Return the [x, y] coordinate for the center point of the cell that contains the specified text.  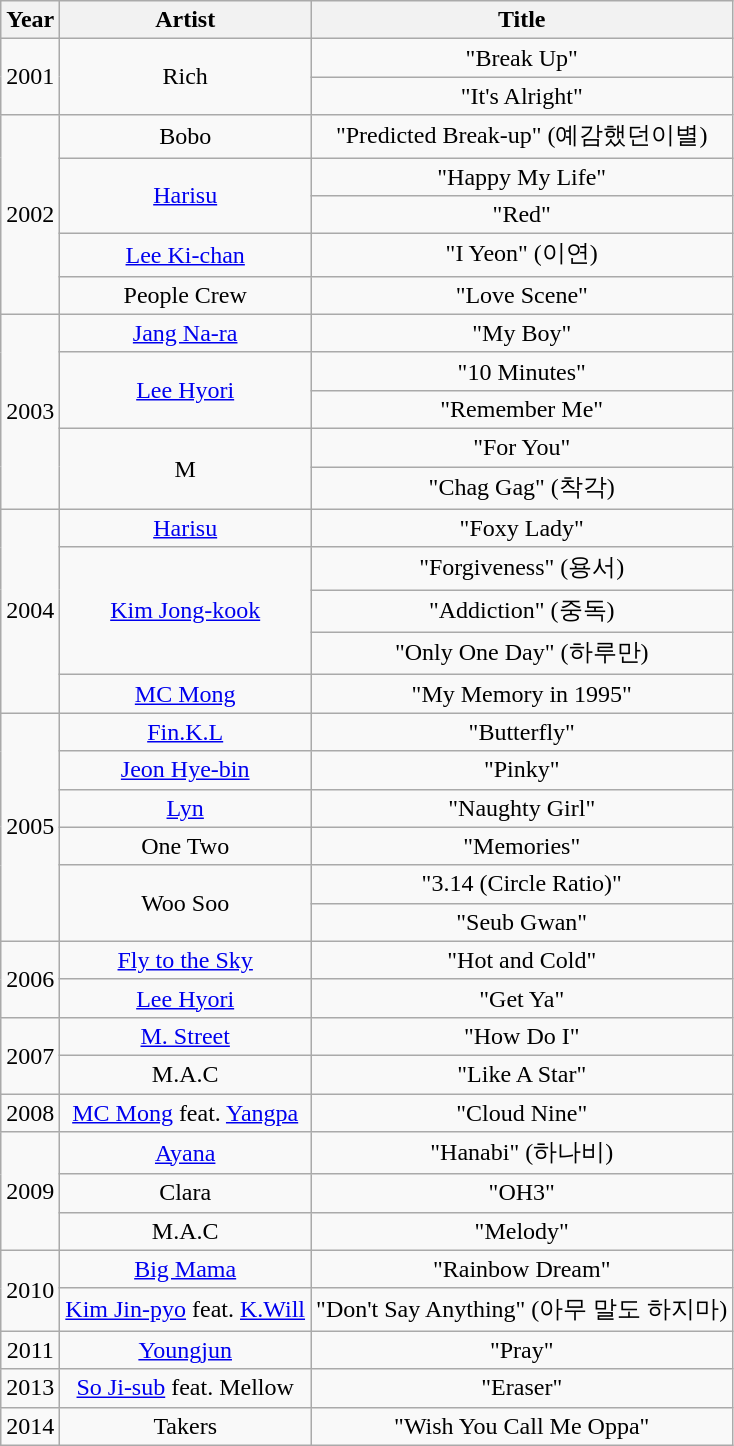
MC Mong [186, 694]
Fly to the Sky [186, 960]
"Don't Say Anything" (아무 말도 하지마) [522, 1310]
Rich [186, 77]
"Hot and Cold" [522, 960]
"Happy My Life" [522, 177]
"Chag Gag" (착각) [522, 488]
"How Do I" [522, 1036]
"Pinky" [522, 770]
"Remember Me" [522, 409]
"Rainbow Dream" [522, 1269]
2010 [30, 1290]
2006 [30, 979]
2008 [30, 1113]
Year [30, 20]
"OH3" [522, 1193]
2011 [30, 1350]
"My Memory in 1995" [522, 694]
Big Mama [186, 1269]
"10 Minutes" [522, 371]
So Ji-sub feat. Mellow [186, 1388]
2005 [30, 827]
Lyn [186, 808]
"It's Alright" [522, 96]
"Seub Gwan" [522, 922]
2002 [30, 214]
"My Boy" [522, 333]
"Hanabi" (하나비) [522, 1154]
Takers [186, 1426]
Bobo [186, 136]
2007 [30, 1055]
2009 [30, 1192]
2013 [30, 1388]
"I Yeon" (이연) [522, 256]
"Naughty Girl" [522, 808]
"3.14 (Circle Ratio)" [522, 884]
"Addiction" (중독) [522, 612]
"Only One Day" (하루만) [522, 654]
"Foxy Lady" [522, 528]
Jang Na-ra [186, 333]
2004 [30, 611]
Kim Jin-pyo feat. K.Will [186, 1310]
"Break Up" [522, 58]
Artist [186, 20]
Lee Ki-chan [186, 256]
"Like A Star" [522, 1074]
Jeon Hye-bin [186, 770]
"Melody" [522, 1231]
"Pray" [522, 1350]
Clara [186, 1193]
"Red" [522, 215]
One Two [186, 846]
"Get Ya" [522, 998]
M [186, 468]
Ayana [186, 1154]
2003 [30, 412]
"Predicted Break-up" (예감했던이별) [522, 136]
"Wish You Call Me Oppa" [522, 1426]
People Crew [186, 295]
Youngjun [186, 1350]
"Memories" [522, 846]
Title [522, 20]
2001 [30, 77]
MC Mong feat. Yangpa [186, 1113]
2014 [30, 1426]
"Butterfly" [522, 732]
"For You" [522, 447]
Kim Jong-kook [186, 611]
Fin.K.L [186, 732]
Woo Soo [186, 903]
"Cloud Nine" [522, 1113]
"Love Scene" [522, 295]
"Eraser" [522, 1388]
M. Street [186, 1036]
"Forgiveness" (용서) [522, 568]
